Scan for the cell matching the given text and deliver its (X, Y) coordinate at center. 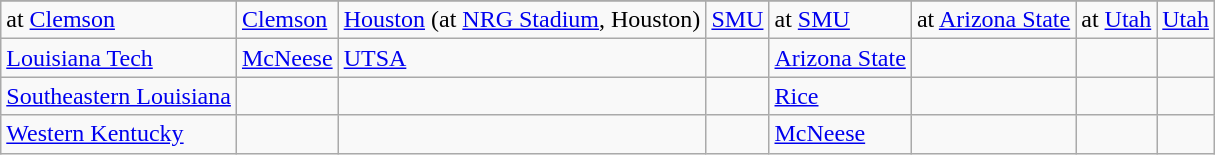
at Arizona State (993, 20)
Western Kentucky (119, 134)
Rice (840, 96)
Louisiana Tech (119, 58)
Houston (at NRG Stadium, Houston) (522, 20)
Clemson (287, 20)
Southeastern Louisiana (119, 96)
UTSA (522, 58)
at SMU (840, 20)
Utah (1186, 20)
at Utah (1116, 20)
SMU (738, 20)
at Clemson (119, 20)
Arizona State (840, 58)
